Identify which cell holds the provided text, then report its (x, y) central coordinate. 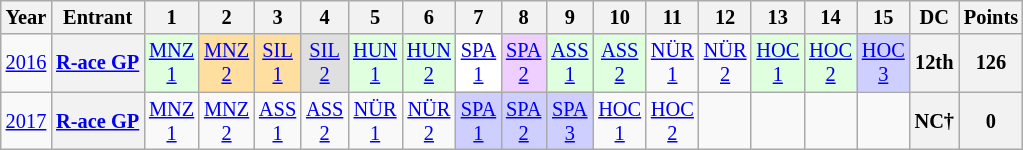
SIL1 (278, 63)
15 (884, 17)
HUN2 (429, 63)
13 (778, 17)
126 (991, 63)
12th (934, 63)
11 (672, 17)
SIL2 (324, 63)
9 (570, 17)
NC† (934, 121)
4 (324, 17)
SPA3 (570, 121)
Entrant (98, 17)
1 (172, 17)
5 (375, 17)
HUN1 (375, 63)
10 (620, 17)
HOC3 (884, 63)
2 (226, 17)
12 (726, 17)
Year (26, 17)
Points (991, 17)
7 (478, 17)
8 (524, 17)
2017 (26, 121)
14 (830, 17)
6 (429, 17)
3 (278, 17)
0 (991, 121)
2016 (26, 63)
DC (934, 17)
